Search for the cell housing the specified text and yield its [x, y] center coordinate. 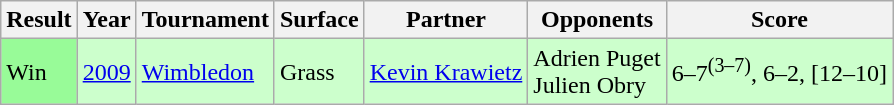
Opponents [597, 20]
Score [779, 20]
Kevin Krawietz [446, 72]
Year [106, 20]
Wimbledon [205, 72]
Tournament [205, 20]
2009 [106, 72]
Grass [319, 72]
Win [39, 72]
Result [39, 20]
6–7(3–7), 6–2, [12–10] [779, 72]
Adrien Puget Julien Obry [597, 72]
Surface [319, 20]
Partner [446, 20]
